From the cell containing the given text, extract its center point as (x, y) coordinate. 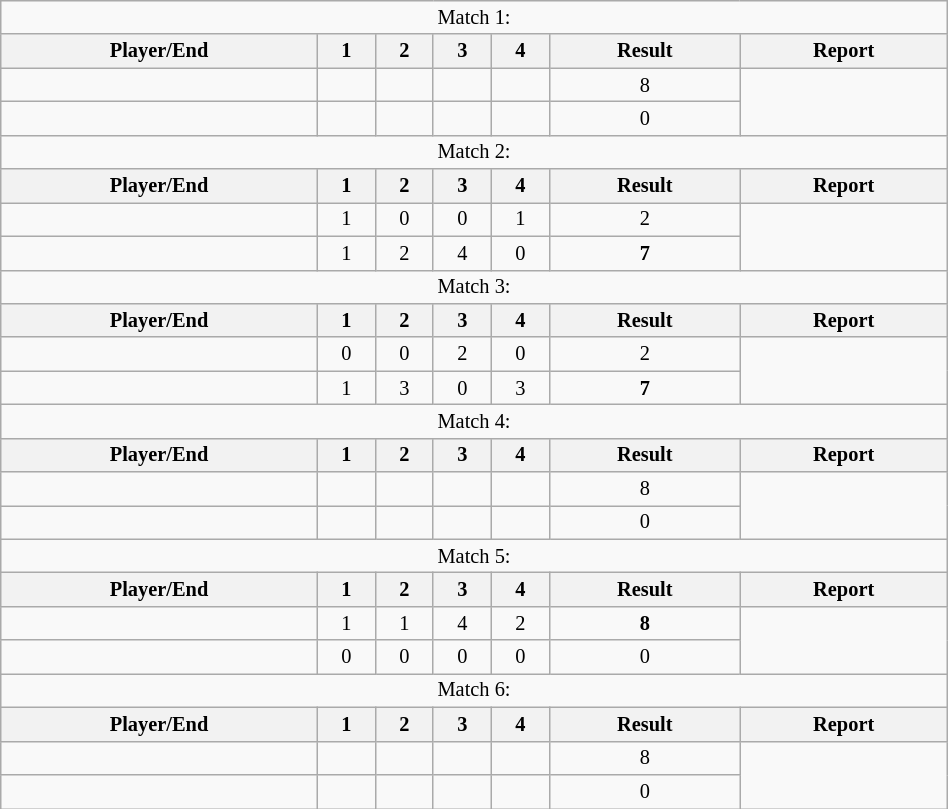
Match 4: (474, 421)
Match 1: (474, 17)
Match 3: (474, 287)
Match 2: (474, 152)
Match 6: (474, 690)
Match 5: (474, 556)
